For the text-containing cell, return its midpoint in [x, y] coordinate format. 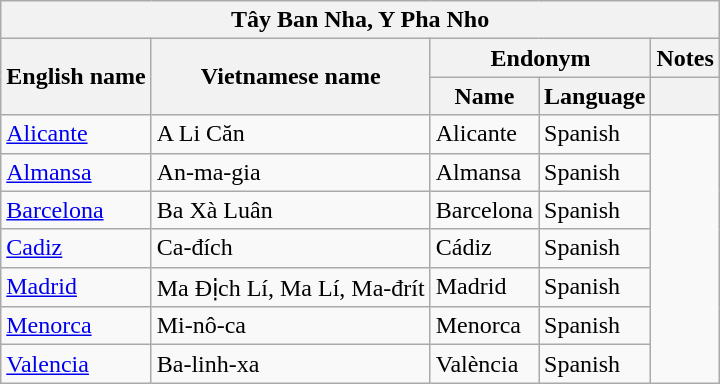
Language [595, 96]
Endonym [540, 58]
A Li Căn [290, 134]
Cádiz [484, 248]
Cadiz [76, 248]
Ma Địch Lí, Ma Lí, Ma-đrít [290, 287]
Vietnamese name [290, 77]
An-ma-gia [290, 172]
Mi-nô-ca [290, 326]
València [484, 364]
Ca-đích [290, 248]
Tây Ban Nha, Y Pha Nho [360, 20]
Notes [685, 58]
Valencia [76, 364]
Name [484, 96]
Ba-linh-xa [290, 364]
English name [76, 77]
Ba Xà Luân [290, 210]
